Extract the [X, Y] coordinate from the center of the cell holding the provided text.  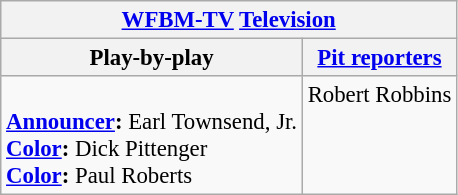
WFBM-TV Television [229, 20]
Play-by-play [152, 58]
Pit reporters [379, 58]
Announcer: Earl Townsend, Jr. Color: Dick Pittenger Color: Paul Roberts [152, 136]
Robert Robbins [379, 136]
